Detect which cell encompasses the target text, then output its [x, y] center coordinate. 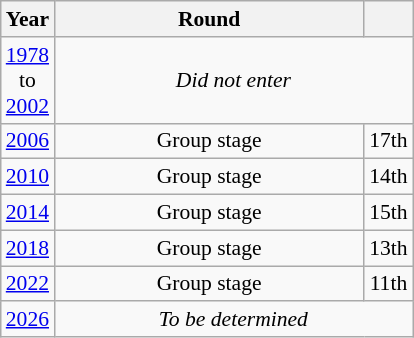
14th [388, 177]
2006 [28, 141]
2010 [28, 177]
Year [28, 19]
Round [209, 19]
17th [388, 141]
2018 [28, 248]
13th [388, 248]
Did not enter [234, 80]
2014 [28, 213]
To be determined [234, 320]
2022 [28, 284]
15th [388, 213]
11th [388, 284]
2026 [28, 320]
1978to2002 [28, 80]
